Find where the given text appears and provide that cell's center as (x, y) coordinate. 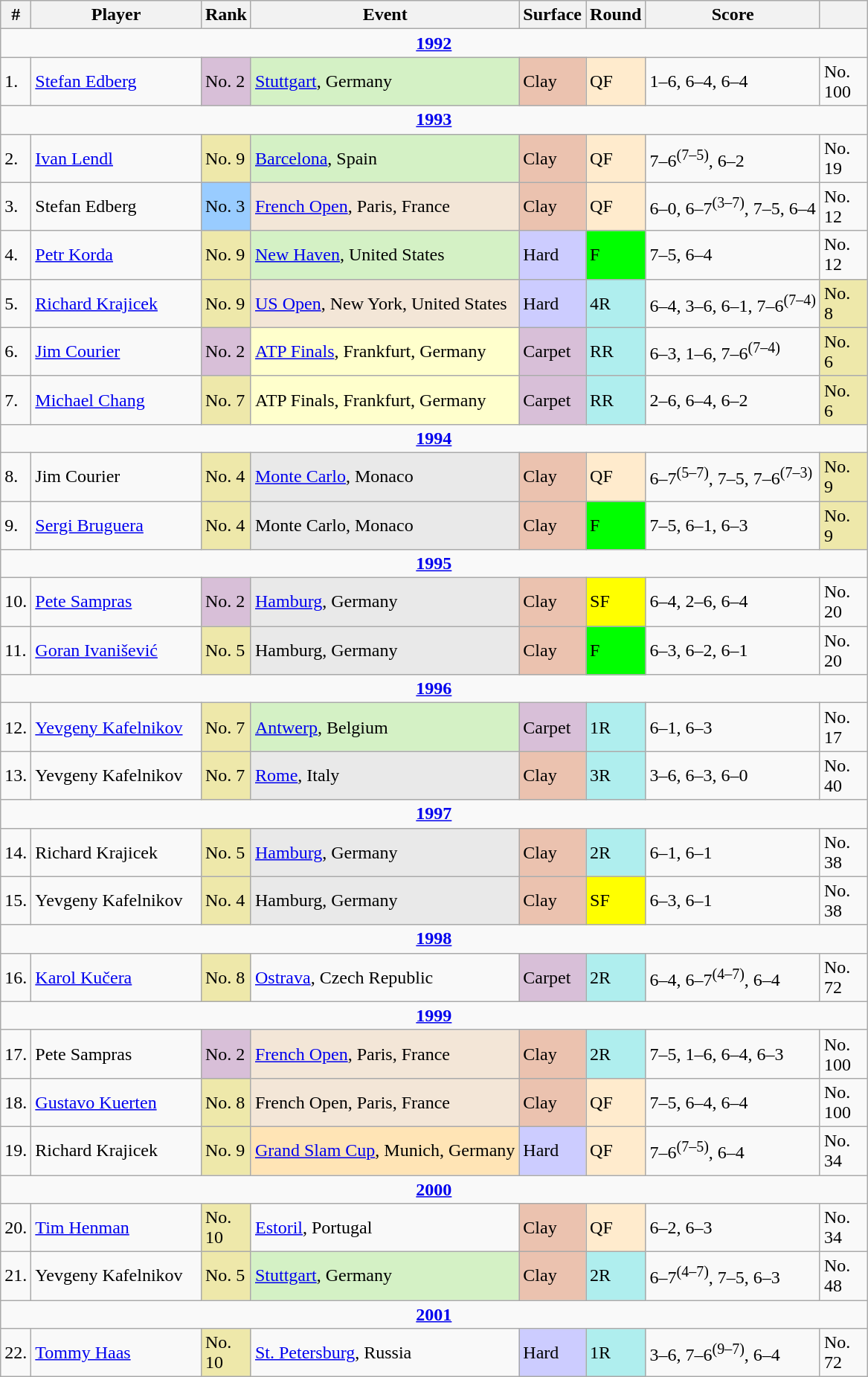
# (16, 15)
Karol Kučera (116, 978)
12. (16, 728)
Antwerp, Belgium (385, 728)
6–3, 6–2, 6–1 (733, 650)
2000 (434, 1190)
6–4, 6–7(4–7), 6–4 (733, 978)
11. (16, 650)
8. (16, 476)
Sergi Bruguera (116, 525)
7–5, 6–1, 6–3 (733, 525)
No. 3 (226, 207)
19. (16, 1150)
Barcelona, Spain (385, 158)
Rome, Italy (385, 775)
Rank (226, 15)
7. (16, 400)
6–2, 6–3 (733, 1227)
6–4, 2–6, 6–4 (733, 603)
1999 (434, 1015)
Grand Slam Cup, Munich, Germany (385, 1150)
Ostrava, Czech Republic (385, 978)
1998 (434, 939)
2–6, 6–4, 6–2 (733, 400)
22. (16, 1352)
17. (16, 1053)
20. (16, 1227)
Goran Ivanišević (116, 650)
13. (16, 775)
16. (16, 978)
US Open, New York, United States (385, 304)
5. (16, 304)
2001 (434, 1315)
3R (616, 775)
Round (616, 15)
1992 (434, 43)
1995 (434, 564)
Michael Chang (116, 400)
6–3, 1–6, 7–6(7–4) (733, 351)
1997 (434, 814)
3–6, 6–3, 6–0 (733, 775)
New Haven, United States (385, 254)
6–7(5–7), 7–5, 7–6(7–3) (733, 476)
6–1, 6–3 (733, 728)
3. (16, 207)
2. (16, 158)
Petr Korda (116, 254)
18. (16, 1102)
7–5, 6–4 (733, 254)
Gustavo Kuerten (116, 1102)
Tim Henman (116, 1227)
No. 40 (843, 775)
No. 17 (843, 728)
Tommy Haas (116, 1352)
7–5, 6–4, 6–4 (733, 1102)
10. (16, 603)
7–6(7–5), 6–4 (733, 1150)
Ivan Lendl (116, 158)
1996 (434, 689)
6–3, 6–1 (733, 900)
6–1, 6–1 (733, 853)
No. 19 (843, 158)
6–4, 3–6, 6–1, 7–6(7–4) (733, 304)
1993 (434, 120)
7–5, 1–6, 6–4, 6–3 (733, 1053)
1994 (434, 438)
Estoril, Portugal (385, 1227)
4. (16, 254)
No. 48 (843, 1277)
Event (385, 15)
7–6(7–5), 6–2 (733, 158)
6–7(4–7), 7–5, 6–3 (733, 1277)
St. Petersburg, Russia (385, 1352)
6–0, 6–7(3–7), 7–5, 6–4 (733, 207)
Score (733, 15)
1–6, 6–4, 6–4 (733, 82)
15. (16, 900)
1. (16, 82)
14. (16, 853)
21. (16, 1277)
3–6, 7–6(9–7), 6–4 (733, 1352)
4R (616, 304)
6. (16, 351)
Player (116, 15)
9. (16, 525)
Surface (553, 15)
